Pinpoint the cell where the given text exists, returning its [x, y] midpoint coordinate. 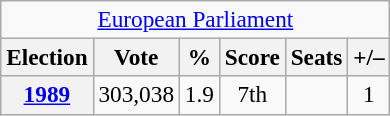
Score [252, 57]
1.9 [199, 95]
7th [252, 95]
1 [369, 95]
Election [47, 57]
303,038 [136, 95]
Vote [136, 57]
% [199, 57]
European Parliament [196, 19]
Seats [316, 57]
1989 [47, 95]
+/– [369, 57]
